Return the [x, y] coordinate for the center point of the cell that contains the specified text.  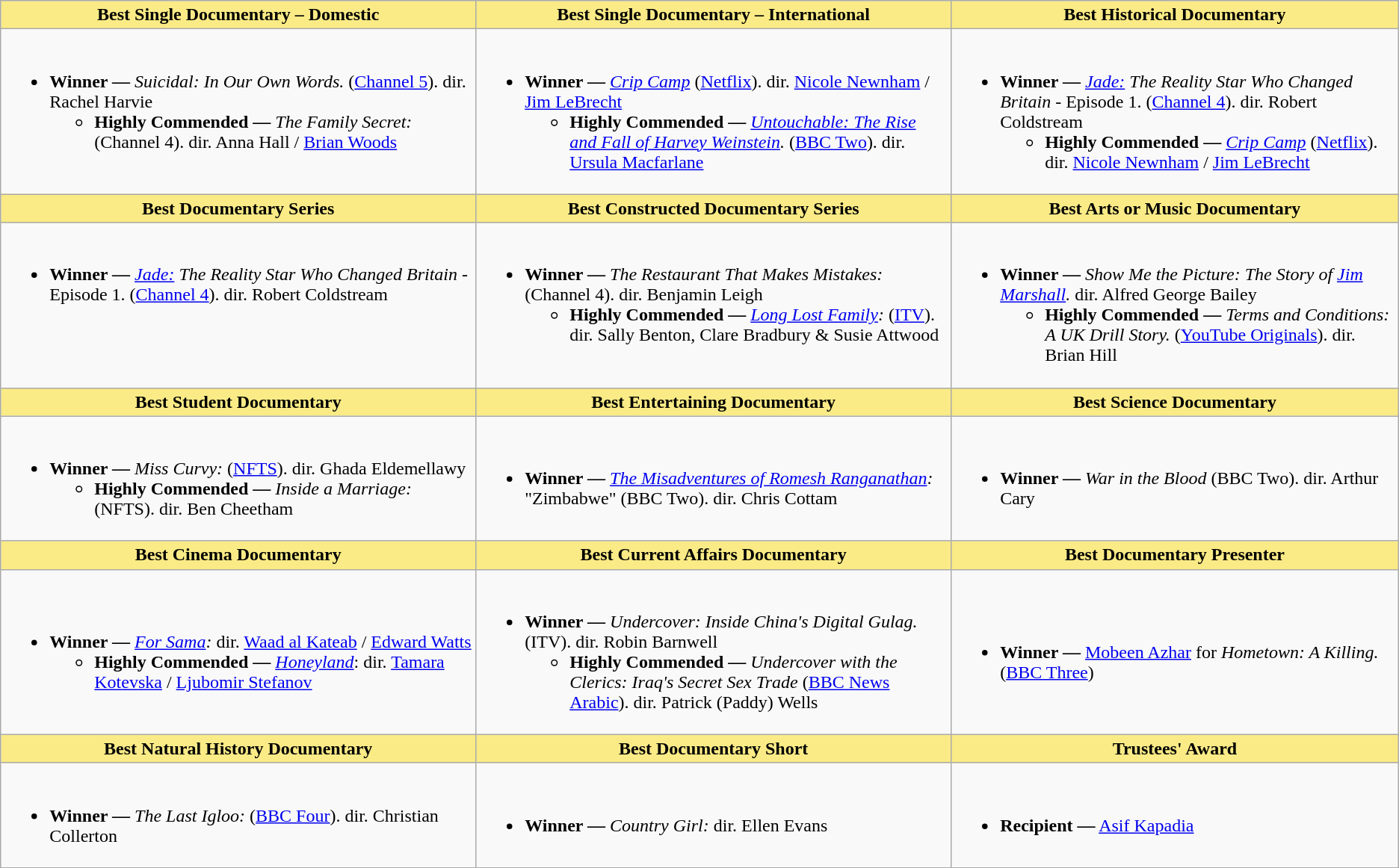
Best Constructed Documentary Series [714, 208]
Best Single Documentary – International [714, 15]
Best Student Documentary [238, 402]
Best Arts or Music Documentary [1175, 208]
Recipient — Asif Kapadia [1175, 815]
Best Current Affairs Documentary [714, 555]
Best Science Documentary [1175, 402]
Trustees' Award [1175, 748]
Winner — Miss Curvy: (NFTS). dir. Ghada EldemellawyHighly Commended — Inside a Marriage: (NFTS). dir. Ben Cheetham [238, 478]
Winner — War in the Blood (BBC Two). dir. Arthur Cary [1175, 478]
Winner — Jade: The Reality Star Who Changed Britain - Episode 1. (Channel 4). dir. Robert Coldstream [238, 305]
Winner — The Misadventures of Romesh Ranganathan: "Zimbabwe" (BBC Two). dir. Chris Cottam [714, 478]
Winner — Country Girl: dir. Ellen Evans [714, 815]
Best Documentary Short [714, 748]
Best Entertaining Documentary [714, 402]
Best Documentary Presenter [1175, 555]
Best Cinema Documentary [238, 555]
Winner — For Sama: dir. Waad al Kateab / Edward WattsHighly Commended — Honeyland: dir. Tamara Kotevska / Ljubomir Stefanov [238, 651]
Best Historical Documentary [1175, 15]
Best Natural History Documentary [238, 748]
Best Single Documentary – Domestic [238, 15]
Winner — Suicidal: In Our Own Words. (Channel 5). dir. Rachel HarvieHighly Commended — The Family Secret: (Channel 4). dir. Anna Hall / Brian Woods [238, 112]
Winner — The Last Igloo: (BBC Four). dir. Christian Collerton [238, 815]
Best Documentary Series [238, 208]
Winner — Mobeen Azhar for Hometown: A Killing. (BBC Three) [1175, 651]
